Output the (x, y) coordinate of the center of the cell containing the given text.  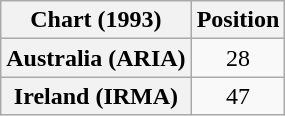
Position (238, 20)
Chart (1993) (96, 20)
Australia (ARIA) (96, 58)
28 (238, 58)
47 (238, 96)
Ireland (IRMA) (96, 96)
